From the cell containing the given text, extract its center point as [x, y] coordinate. 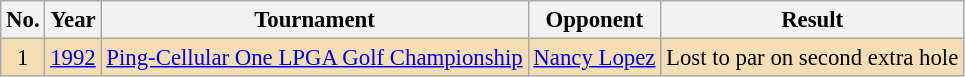
1992 [73, 58]
Lost to par on second extra hole [812, 58]
No. [23, 20]
Year [73, 20]
Opponent [594, 20]
Tournament [314, 20]
Result [812, 20]
Ping-Cellular One LPGA Golf Championship [314, 58]
Nancy Lopez [594, 58]
1 [23, 58]
